Pinpoint the cell where the given text exists, returning its (X, Y) midpoint coordinate. 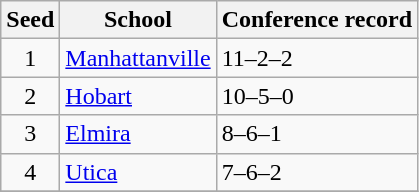
Hobart (138, 96)
8–6–1 (316, 134)
10–5–0 (316, 96)
Elmira (138, 134)
Manhattanville (138, 58)
2 (30, 96)
School (138, 20)
Conference record (316, 20)
11–2–2 (316, 58)
3 (30, 134)
7–6–2 (316, 172)
Seed (30, 20)
Utica (138, 172)
4 (30, 172)
1 (30, 58)
